Locate the cell with the specified text and output its (x, y) center coordinate. 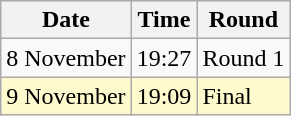
Final (244, 96)
Date (66, 20)
Time (164, 20)
8 November (66, 58)
19:09 (164, 96)
9 November (66, 96)
Round (244, 20)
Round 1 (244, 58)
19:27 (164, 58)
